From the cell containing the given text, extract its center point as (X, Y) coordinate. 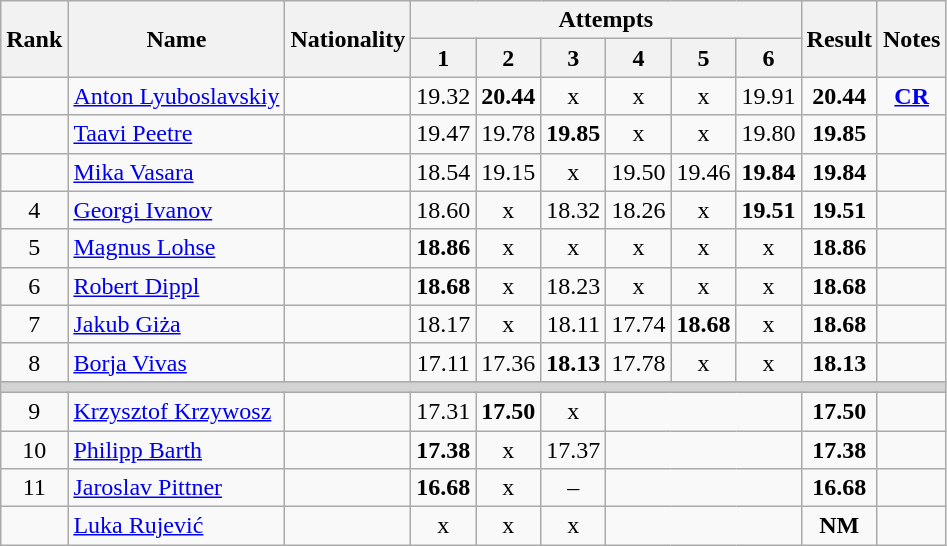
Krzysztof Krzywosz (176, 411)
Robert Dippl (176, 286)
CR (911, 96)
19.32 (444, 96)
17.37 (574, 449)
Notes (911, 39)
11 (34, 488)
2 (508, 58)
Magnus Lohse (176, 248)
18.26 (638, 210)
19.80 (768, 134)
Jakub Giża (176, 324)
7 (34, 324)
19.50 (638, 172)
18.60 (444, 210)
18.32 (574, 210)
17.31 (444, 411)
Name (176, 39)
3 (574, 58)
17.78 (638, 362)
Philipp Barth (176, 449)
– (574, 488)
Nationality (348, 39)
Mika Vasara (176, 172)
8 (34, 362)
NM (839, 526)
18.23 (574, 286)
17.11 (444, 362)
Luka Rujević (176, 526)
19.47 (444, 134)
Result (839, 39)
Borja Vivas (176, 362)
Taavi Peetre (176, 134)
19.46 (704, 172)
Anton Lyuboslavskiy (176, 96)
19.91 (768, 96)
17.36 (508, 362)
Jaroslav Pittner (176, 488)
Georgi Ivanov (176, 210)
10 (34, 449)
18.54 (444, 172)
19.78 (508, 134)
18.11 (574, 324)
19.15 (508, 172)
1 (444, 58)
17.74 (638, 324)
Attempts (606, 20)
9 (34, 411)
Rank (34, 39)
18.17 (444, 324)
